Determine the (x, y) coordinate at the center of the cell enclosing the given text.  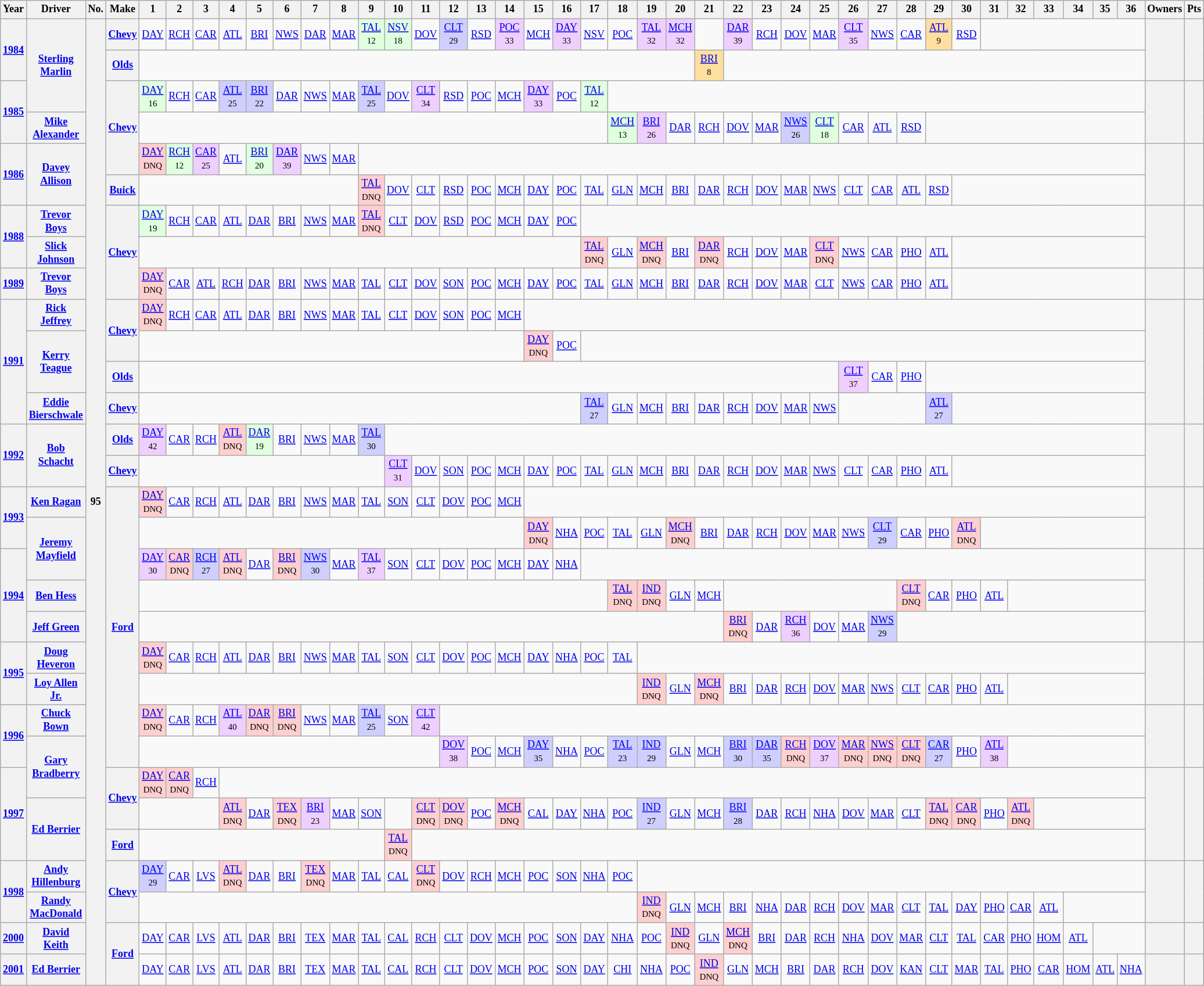
Randy MacDonald (56, 908)
Jeff Green (56, 627)
MCH32 (680, 34)
CLT34 (426, 96)
3 (206, 9)
5 (259, 9)
CAR27 (939, 751)
Kerry Teague (56, 361)
Ken Ragan (56, 502)
Eddie Bierschwale (56, 408)
Bob Schacht (56, 456)
CLT42 (426, 720)
TAL27 (594, 408)
23 (767, 9)
6 (287, 9)
DAR19 (259, 440)
RCH27 (206, 564)
1993 (14, 517)
1992 (14, 456)
1985 (14, 112)
32 (1021, 9)
Andy Hillenburg (56, 876)
Make (123, 9)
28 (911, 9)
BRI22 (259, 96)
1 (153, 9)
22 (738, 9)
DAY16 (153, 96)
Chuck Bown (56, 720)
9 (372, 9)
95 (95, 502)
ATL40 (232, 720)
25 (825, 9)
11 (426, 9)
ATL9 (939, 34)
RCH12 (179, 159)
NSV18 (398, 34)
24 (796, 9)
12 (454, 9)
18 (623, 9)
NWSDNQ (882, 751)
35 (1105, 9)
31 (994, 9)
DOVDNQ (454, 814)
27 (882, 9)
20 (680, 9)
Pts (1194, 9)
1997 (14, 813)
DAY30 (153, 564)
Driver (56, 9)
2001 (14, 970)
CAR25 (206, 159)
13 (481, 9)
CLT31 (398, 471)
RCHDNQ (796, 751)
CLT35 (853, 34)
29 (939, 9)
CHI (623, 970)
4 (232, 9)
TAL32 (652, 34)
Jeremy Mayfield (56, 548)
1995 (14, 673)
NSV (594, 34)
33 (1049, 9)
19 (652, 9)
MCH13 (623, 128)
15 (538, 9)
BRI23 (315, 814)
1988 (14, 237)
Mike Alexander (56, 128)
NWS26 (796, 128)
TAL37 (372, 564)
NWS29 (882, 627)
21 (709, 9)
Gary Bradberry (56, 767)
BRI26 (652, 128)
Buick (123, 190)
Owners (1165, 9)
30 (966, 9)
CLT18 (825, 128)
IND27 (652, 814)
34 (1078, 9)
ATL25 (232, 96)
DOV37 (825, 751)
MARDNQ (853, 751)
17 (594, 9)
Sterling Marlin (56, 65)
Doug Heveron (56, 658)
BRI28 (738, 814)
TAL30 (372, 440)
7 (315, 9)
8 (344, 9)
36 (1131, 9)
TAL23 (623, 751)
Slick Johnson (56, 253)
BRI8 (709, 66)
DAR35 (767, 751)
POC33 (509, 34)
DAY19 (153, 221)
DAY42 (153, 440)
NWS30 (315, 564)
CLT37 (853, 377)
1984 (14, 50)
DAY29 (153, 876)
1996 (14, 736)
David Keith (56, 938)
ATL27 (939, 408)
KAN (911, 970)
Ben Hess (56, 596)
No. (95, 9)
DAY35 (538, 751)
2 (179, 9)
IND29 (652, 751)
14 (509, 9)
RCH36 (796, 627)
2000 (14, 938)
Year (14, 9)
1986 (14, 174)
1989 (14, 284)
BRI20 (259, 159)
1991 (14, 361)
1994 (14, 595)
BRI30 (738, 751)
Loy Allen Jr. (56, 689)
ATL38 (994, 751)
DOV38 (454, 751)
10 (398, 9)
Rick Jeffrey (56, 315)
16 (567, 9)
1998 (14, 891)
Davey Allison (56, 174)
26 (853, 9)
